Provide the [x, y] coordinate of the cell's center where the given text is located.  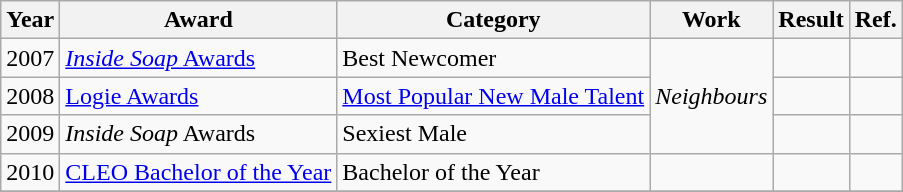
Sexiest Male [494, 134]
Result [811, 20]
2010 [30, 172]
Year [30, 20]
Award [198, 20]
Ref. [876, 20]
Most Popular New Male Talent [494, 96]
Logie Awards [198, 96]
Bachelor of the Year [494, 172]
2007 [30, 58]
Best Newcomer [494, 58]
2009 [30, 134]
CLEO Bachelor of the Year [198, 172]
Work [712, 20]
Category [494, 20]
2008 [30, 96]
Neighbours [712, 96]
